Extract the (x, y) coordinate from the center of the cell holding the provided text.  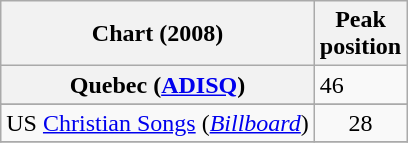
Peakposition (360, 34)
46 (360, 85)
Chart (2008) (158, 34)
US Christian Songs (Billboard) (158, 123)
Quebec (ADISQ) (158, 85)
28 (360, 123)
